For the text-containing cell, return its midpoint in (x, y) coordinate format. 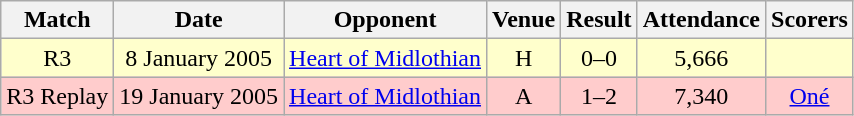
Attendance (701, 20)
R3 Replay (58, 96)
Scorers (810, 20)
5,666 (701, 58)
0–0 (599, 58)
Venue (524, 20)
8 January 2005 (199, 58)
Opponent (386, 20)
A (524, 96)
H (524, 58)
Match (58, 20)
1–2 (599, 96)
Date (199, 20)
Result (599, 20)
19 January 2005 (199, 96)
Oné (810, 96)
7,340 (701, 96)
R3 (58, 58)
